Find where the given text appears and provide that cell's center as (x, y) coordinate. 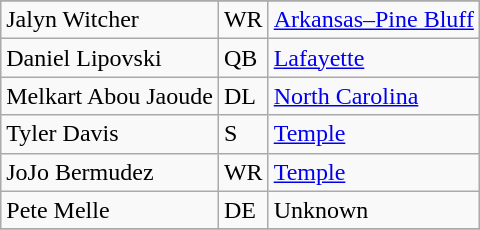
Unknown (374, 210)
QB (243, 58)
Daniel Lipovski (110, 58)
Melkart Abou Jaoude (110, 96)
Tyler Davis (110, 134)
S (243, 134)
Jalyn Witcher (110, 20)
Arkansas–Pine Bluff (374, 20)
DE (243, 210)
North Carolina (374, 96)
Pete Melle (110, 210)
JoJo Bermudez (110, 172)
DL (243, 96)
Lafayette (374, 58)
